Locate the cell with the specified text and output its [x, y] center coordinate. 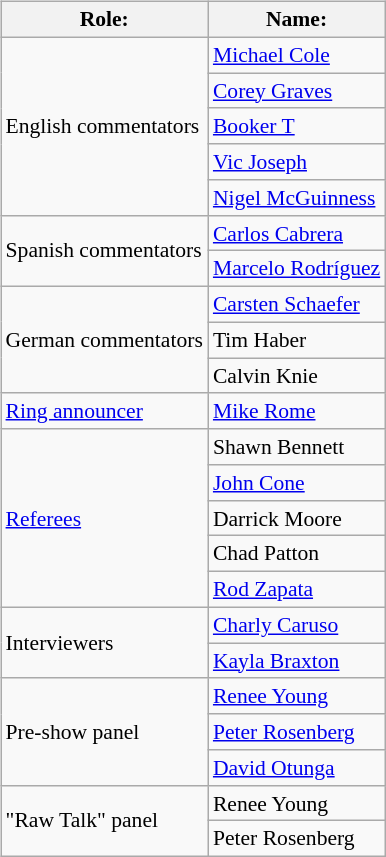
English commentators [104, 126]
John Cone [296, 483]
Mike Rome [296, 411]
German commentators [104, 340]
Shawn Bennett [296, 447]
Role: [104, 20]
Name: [296, 20]
Carlos Cabrera [296, 233]
Charly Caruso [296, 625]
Corey Graves [296, 91]
Booker T [296, 126]
Ring announcer [104, 411]
Marcelo Rodríguez [296, 269]
Interviewers [104, 642]
David Otunga [296, 768]
Kayla Braxton [296, 661]
Tim Haber [296, 340]
Michael Cole [296, 55]
Pre-show panel [104, 732]
Rod Zapata [296, 590]
Nigel McGuinness [296, 198]
"Raw Talk" panel [104, 820]
Referees [104, 518]
Darrick Moore [296, 518]
Spanish commentators [104, 250]
Carsten Schaefer [296, 305]
Vic Joseph [296, 162]
Chad Patton [296, 554]
Calvin Knie [296, 376]
